Detect which cell encompasses the target text, then output its [x, y] center coordinate. 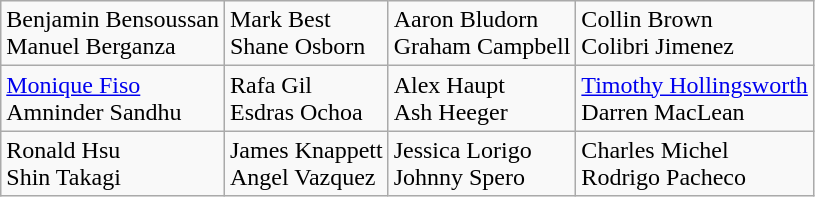
Rafa Gil Esdras Ochoa [306, 98]
Collin Brown Colibri Jimenez [695, 34]
Timothy Hollingsworth Darren MacLean [695, 98]
Monique Fiso Amninder Sandhu [113, 98]
James Knappett Angel Vazquez [306, 164]
Benjamin Bensoussan Manuel Berganza [113, 34]
Mark Best Shane Osborn [306, 34]
Jessica Lorigo Johnny Spero [482, 164]
Ronald Hsu Shin Takagi [113, 164]
Alex Haupt Ash Heeger [482, 98]
Aaron Bludorn Graham Campbell [482, 34]
Charles Michel Rodrigo Pacheco [695, 164]
